Provide the (X, Y) coordinate of the cell's center where the given text is located.  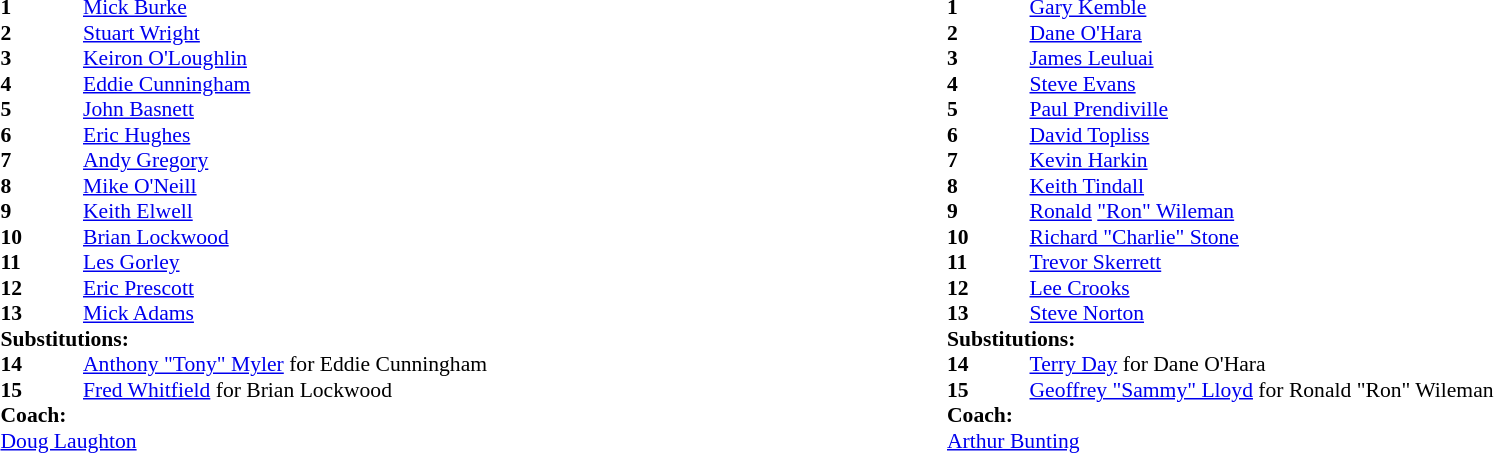
Keiron O'Loughlin (285, 59)
Steve Evans (1262, 84)
John Basnett (285, 109)
Keith Elwell (285, 211)
Eddie Cunningham (285, 84)
James Leuluai (1262, 59)
Brian Lockwood (285, 237)
Fred Whitfield for Brian Lockwood (285, 390)
Richard "Charlie" Stone (1262, 237)
Ronald "Ron" Wileman (1262, 211)
Geoffrey "Sammy" Lloyd for Ronald "Ron" Wileman (1262, 390)
Eric Hughes (285, 135)
Dane O'Hara (1262, 33)
Paul Prendiville (1262, 109)
Anthony "Tony" Myler for Eddie Cunningham (285, 365)
Lee Crooks (1262, 288)
Kevin Harkin (1262, 161)
Stuart Wright (285, 33)
Steve Norton (1262, 313)
Terry Day for Dane O'Hara (1262, 365)
Andy Gregory (285, 161)
Mick Adams (285, 313)
Eric Prescott (285, 288)
Keith Tindall (1262, 186)
Trevor Skerrett (1262, 263)
Les Gorley (285, 263)
David Topliss (1262, 135)
Mike O'Neill (285, 186)
